Capture the cell that displays the provided text and extract its [x, y] central coordinate. 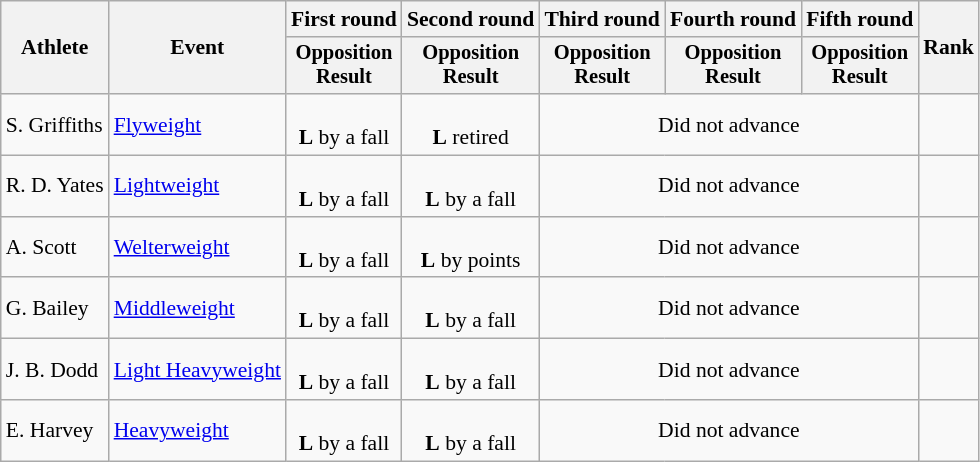
Second round [471, 19]
Light Heavyweight [198, 370]
Athlete [55, 48]
Event [198, 48]
L by points [471, 248]
Rank [948, 48]
Fourth round [733, 19]
Fifth round [860, 19]
Middleweight [198, 308]
Flyweight [198, 124]
E. Harvey [55, 430]
A. Scott [55, 248]
G. Bailey [55, 308]
J. B. Dodd [55, 370]
Heavyweight [198, 430]
First round [344, 19]
S. Griffiths [55, 124]
Welterweight [198, 248]
Lightweight [198, 186]
L retired [471, 124]
Third round [602, 19]
R. D. Yates [55, 186]
